Pinpoint the cell where the given text exists, returning its [x, y] midpoint coordinate. 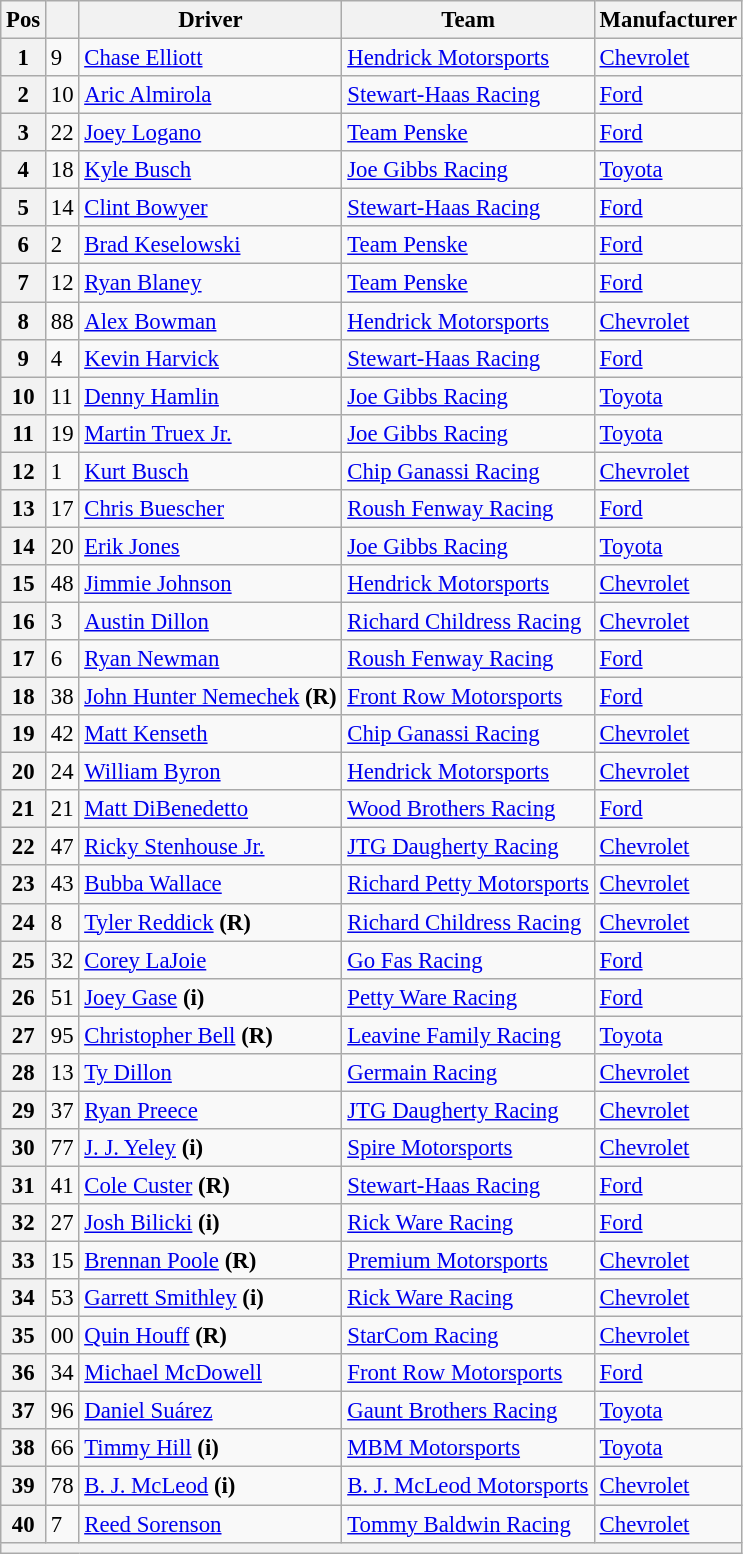
Kyle Busch [210, 170]
J. J. Yeley (i) [210, 1148]
Cole Custer (R) [210, 1185]
Aric Almirola [210, 95]
Pos [24, 20]
16 [24, 621]
Ryan Newman [210, 659]
Martin Truex Jr. [210, 433]
Chase Elliott [210, 58]
35 [24, 1336]
Team [468, 20]
Driver [210, 20]
Christopher Bell (R) [210, 1035]
Leavine Family Racing [468, 1035]
29 [24, 1110]
Joey Logano [210, 133]
Garrett Smithley (i) [210, 1298]
Ty Dillon [210, 1073]
Joey Gase (i) [210, 997]
00 [62, 1336]
Tommy Baldwin Racing [468, 1524]
StarCom Racing [468, 1336]
Daniel Suárez [210, 1411]
40 [24, 1524]
John Hunter Nemechek (R) [210, 697]
36 [24, 1373]
Spire Motorsports [468, 1148]
47 [62, 847]
Alex Bowman [210, 321]
31 [24, 1185]
Jimmie Johnson [210, 584]
Kurt Busch [210, 471]
Brad Keselowski [210, 245]
39 [24, 1486]
Denny Hamlin [210, 396]
96 [62, 1411]
88 [62, 321]
Go Fas Racing [468, 960]
77 [62, 1148]
William Byron [210, 772]
Austin Dillon [210, 621]
41 [62, 1185]
25 [24, 960]
Richard Petty Motorsports [468, 885]
Kevin Harvick [210, 358]
B. J. McLeod (i) [210, 1486]
30 [24, 1148]
Michael McDowell [210, 1373]
Matt DiBenedetto [210, 809]
43 [62, 885]
66 [62, 1449]
Tyler Reddick (R) [210, 922]
Timmy Hill (i) [210, 1449]
Ryan Preece [210, 1110]
53 [62, 1298]
5 [24, 208]
Reed Sorenson [210, 1524]
Ricky Stenhouse Jr. [210, 847]
Manufacturer [668, 20]
51 [62, 997]
Erik Jones [210, 546]
Corey LaJoie [210, 960]
Petty Ware Racing [468, 997]
Quin Houff (R) [210, 1336]
Wood Brothers Racing [468, 809]
Bubba Wallace [210, 885]
Chris Buescher [210, 509]
28 [24, 1073]
Brennan Poole (R) [210, 1261]
Gaunt Brothers Racing [468, 1411]
Germain Racing [468, 1073]
Clint Bowyer [210, 208]
Josh Bilicki (i) [210, 1223]
78 [62, 1486]
23 [24, 885]
Ryan Blaney [210, 283]
Matt Kenseth [210, 734]
95 [62, 1035]
26 [24, 997]
48 [62, 584]
Premium Motorsports [468, 1261]
MBM Motorsports [468, 1449]
B. J. McLeod Motorsports [468, 1486]
42 [62, 734]
33 [24, 1261]
